Scan for the cell matching the given text and deliver its [x, y] coordinate at center. 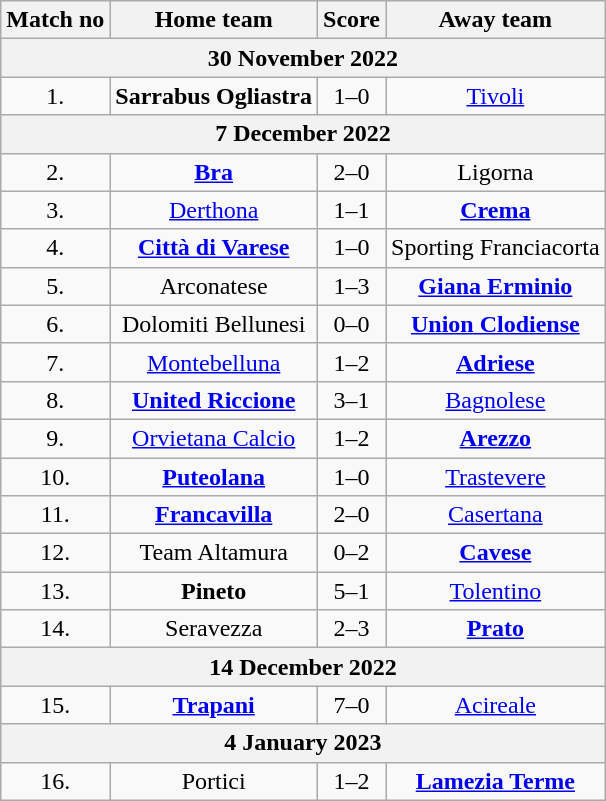
0–0 [352, 324]
4. [56, 248]
Sporting Franciacorta [496, 248]
Arezzo [496, 438]
30 November 2022 [303, 58]
13. [56, 591]
Ligorna [496, 172]
Prato [496, 629]
2–3 [352, 629]
Derthona [214, 210]
9. [56, 438]
14. [56, 629]
Cavese [496, 553]
Bagnolese [496, 400]
6. [56, 324]
Seravezza [214, 629]
Giana Erminio [496, 286]
Tivoli [496, 96]
Puteolana [214, 477]
1. [56, 96]
Acireale [496, 705]
14 December 2022 [303, 667]
4 January 2023 [303, 743]
Crema [496, 210]
Adriese [496, 362]
Team Altamura [214, 553]
Tolentino [496, 591]
Città di Varese [214, 248]
Arconatese [214, 286]
Portici [214, 781]
12. [56, 553]
Trastevere [496, 477]
Match no [56, 20]
Lamezia Terme [496, 781]
7 December 2022 [303, 134]
2. [56, 172]
5. [56, 286]
Francavilla [214, 515]
3–1 [352, 400]
1–3 [352, 286]
Dolomiti Bellunesi [214, 324]
Trapani [214, 705]
7–0 [352, 705]
7. [56, 362]
1–1 [352, 210]
Away team [496, 20]
8. [56, 400]
10. [56, 477]
United Riccione [214, 400]
15. [56, 705]
Montebelluna [214, 362]
Home team [214, 20]
Bra [214, 172]
0–2 [352, 553]
16. [56, 781]
5–1 [352, 591]
3. [56, 210]
Sarrabus Ogliastra [214, 96]
Orvietana Calcio [214, 438]
Union Clodiense [496, 324]
Score [352, 20]
Pineto [214, 591]
Casertana [496, 515]
11. [56, 515]
